Provide the (X, Y) coordinate of the cell's center where the given text is located.  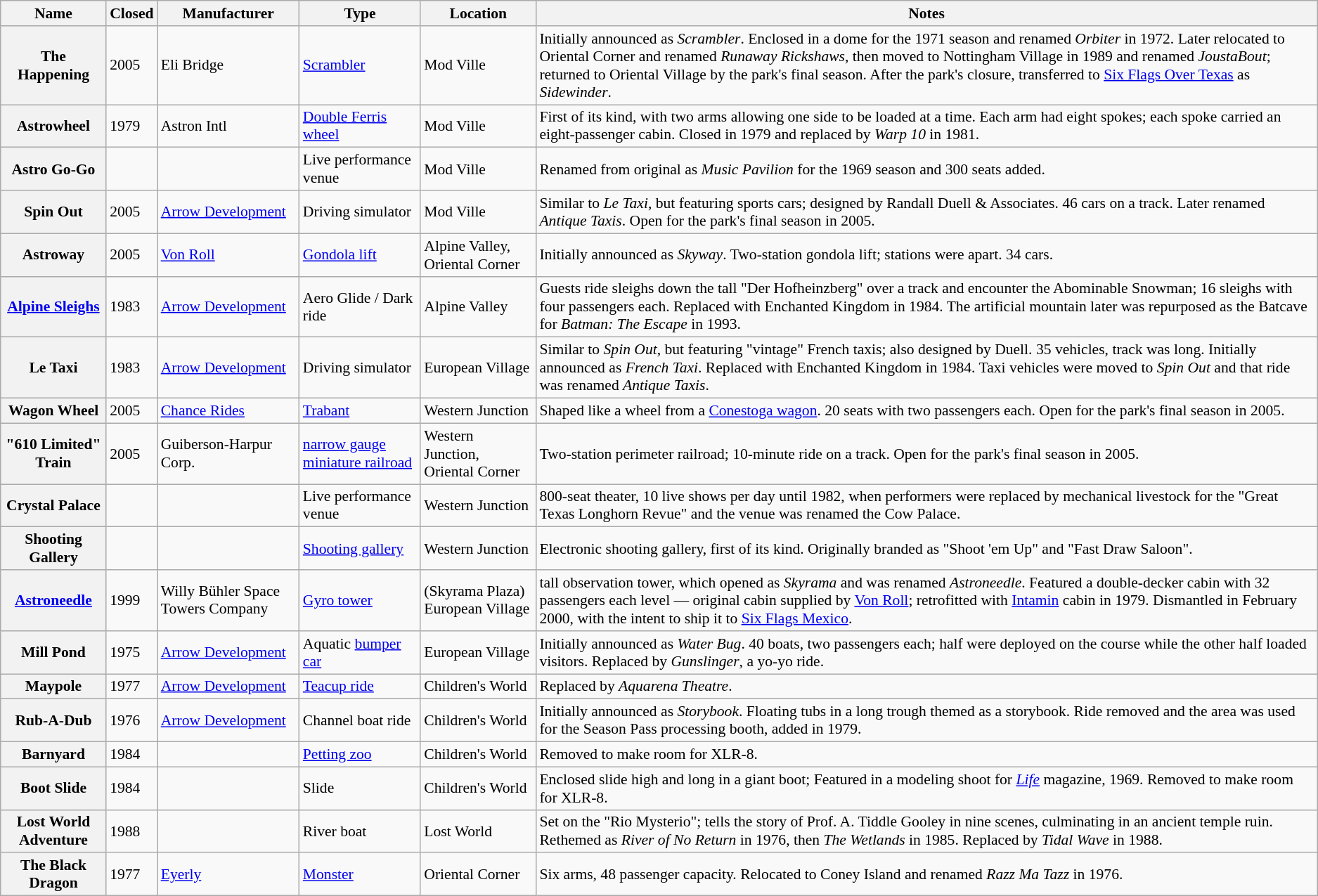
Wagon Wheel (53, 411)
narrow gauge miniature railroad (360, 454)
Oriental Corner (478, 874)
Maypole (53, 687)
Enclosed slide high and long in a giant boot; Featured in a modeling shoot for Life magazine, 1969. Removed to make room for XLR-8. (926, 788)
Shooting Gallery (53, 548)
The Black Dragon (53, 874)
Spin Out (53, 212)
Rub-A-Dub (53, 721)
Crystal Palace (53, 506)
Willy Bühler Space Towers Company (228, 600)
The Happening (53, 65)
Removed to make room for XLR-8. (926, 755)
Channel boat ride (360, 721)
Trabant (360, 411)
Monster (360, 874)
Astrowheel (53, 126)
Gondola lift (360, 254)
Chance Rides (228, 411)
Barnyard (53, 755)
1988 (131, 831)
Shooting gallery (360, 548)
Gyro tower (360, 600)
Mill Pond (53, 652)
1979 (131, 126)
Six arms, 48 passenger capacity. Relocated to Coney Island and renamed Razz Ma Tazz in 1976. (926, 874)
Renamed from original as Music Pavilion for the 1969 season and 300 seats added. (926, 169)
Double Ferris wheel (360, 126)
Replaced by Aquarena Theatre. (926, 687)
Alpine Sleighs (53, 306)
1999 (131, 600)
Eyerly (228, 874)
Type (360, 13)
Astron Intl (228, 126)
Astroneedle (53, 600)
Petting zoo (360, 755)
Western Junction, Oriental Corner (478, 454)
Astroway (53, 254)
Two-station perimeter railroad; 10-minute ride on a track. Open for the park's final season in 2005. (926, 454)
Electronic shooting gallery, first of its kind. Originally branded as "Shoot 'em Up" and "Fast Draw Saloon". (926, 548)
Scrambler (360, 65)
Lost World Adventure (53, 831)
Guiberson-Harpur Corp. (228, 454)
Alpine Valley (478, 306)
Teacup ride (360, 687)
Manufacturer (228, 13)
(Skyrama Plaza) European Village (478, 600)
Astro Go-Go (53, 169)
Closed (131, 13)
Notes (926, 13)
Aquatic bumper car (360, 652)
Von Roll (228, 254)
Location (478, 13)
Alpine Valley, Oriental Corner (478, 254)
Slide (360, 788)
Aero Glide / Dark ride (360, 306)
Boot Slide (53, 788)
Initially announced as Skyway. Two-station gondola lift; stations were apart. 34 cars. (926, 254)
River boat (360, 831)
Name (53, 13)
Lost World (478, 831)
Le Taxi (53, 368)
Shaped like a wheel from a Conestoga wagon. 20 seats with two passengers each. Open for the park's final season in 2005. (926, 411)
1975 (131, 652)
1976 (131, 721)
Eli Bridge (228, 65)
"610 Limited" Train (53, 454)
